Find where the given text appears and provide that cell's center as [X, Y] coordinate. 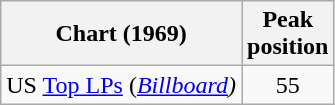
US Top LPs (Billboard) [122, 85]
Peakposition [288, 34]
Chart (1969) [122, 34]
55 [288, 85]
